Output the (x, y) coordinate of the center of the cell containing the given text.  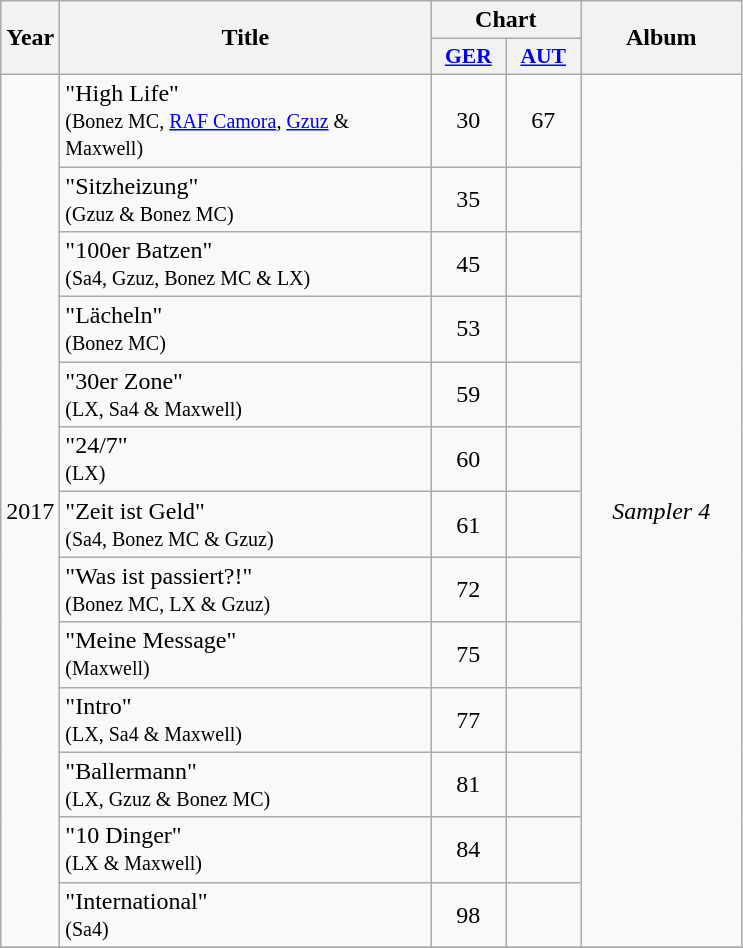
59 (468, 394)
Year (30, 38)
84 (468, 850)
35 (468, 198)
30 (468, 120)
67 (544, 120)
53 (468, 330)
"24/7" (LX) (246, 460)
75 (468, 654)
"Was ist passiert?!" (Bonez MC, LX & Gzuz) (246, 590)
Title (246, 38)
"Ballermann" (LX, Gzuz & Bonez MC) (246, 784)
"Zeit ist Geld" (Sa4, Bonez MC & Gzuz) (246, 524)
60 (468, 460)
"Sitzheizung" (Gzuz & Bonez MC) (246, 198)
"Intro" (LX, Sa4 & Maxwell) (246, 720)
"30er Zone" (LX, Sa4 & Maxwell) (246, 394)
Chart (506, 20)
81 (468, 784)
"International" (Sa4) (246, 914)
"High Life" (Bonez MC, RAF Camora, Gzuz & Maxwell) (246, 120)
GER (468, 57)
2017 (30, 510)
72 (468, 590)
"Lächeln" (Bonez MC) (246, 330)
Sampler 4 (662, 510)
AUT (544, 57)
98 (468, 914)
77 (468, 720)
61 (468, 524)
"100er Batzen" (Sa4, Gzuz, Bonez MC & LX) (246, 264)
"Meine Message" (Maxwell) (246, 654)
Album (662, 38)
"10 Dinger" (LX & Maxwell) (246, 850)
45 (468, 264)
